Extract the (x, y) coordinate from the center of the cell holding the provided text.  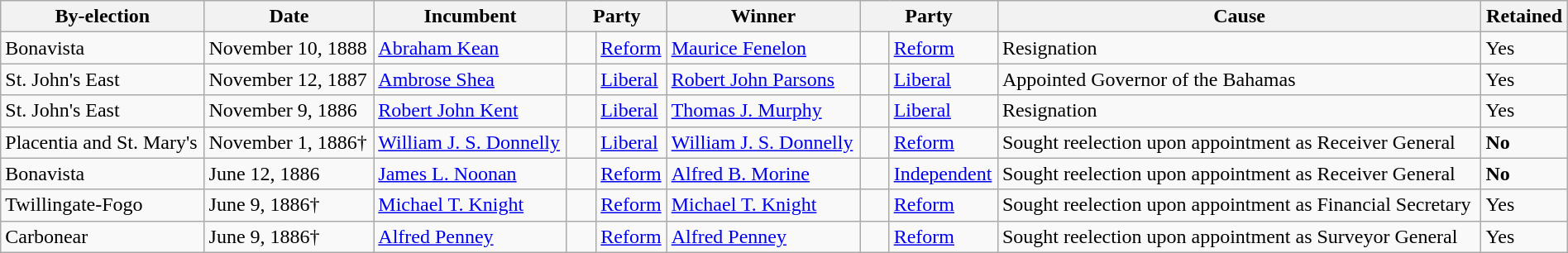
Alfred B. Morine (763, 174)
Retained (1524, 17)
Carbonear (103, 236)
Incumbent (471, 17)
By-election (103, 17)
Maurice Fenelon (763, 48)
Robert John Parsons (763, 79)
Robert John Kent (471, 111)
Cause (1239, 17)
Twillingate-Fogo (103, 205)
Thomas J. Murphy (763, 111)
Ambrose Shea (471, 79)
November 1, 1886† (289, 142)
Sought reelection upon appointment as Financial Secretary (1239, 205)
November 9, 1886 (289, 111)
James L. Noonan (471, 174)
Abraham Kean (471, 48)
Appointed Governor of the Bahamas (1239, 79)
Placentia and St. Mary's (103, 142)
November 12, 1887 (289, 79)
Winner (763, 17)
June 12, 1886 (289, 174)
Sought reelection upon appointment as Surveyor General (1239, 236)
Independent (943, 174)
Date (289, 17)
November 10, 1888 (289, 48)
